Output the (X, Y) coordinate of the center of the cell containing the given text.  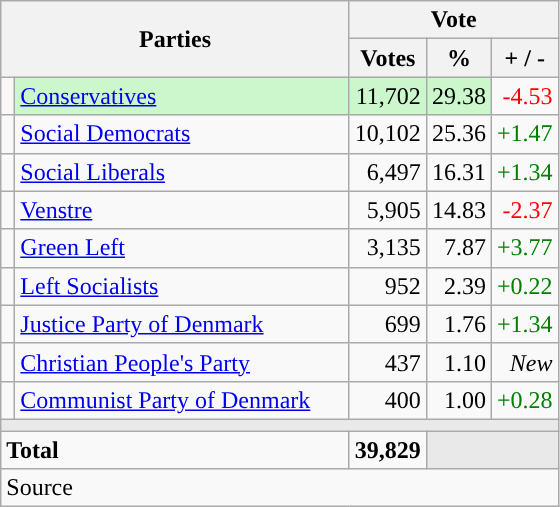
% (458, 58)
1.76 (458, 324)
25.36 (458, 134)
Venstre (182, 210)
+1.47 (524, 134)
2.39 (458, 286)
+0.22 (524, 286)
3,135 (388, 248)
Justice Party of Denmark (182, 324)
Source (280, 488)
7.87 (458, 248)
6,497 (388, 172)
Votes (388, 58)
+ / - (524, 58)
Christian People's Party (182, 362)
New (524, 362)
-4.53 (524, 96)
16.31 (458, 172)
39,829 (388, 449)
14.83 (458, 210)
+0.28 (524, 400)
Vote (454, 20)
Social Liberals (182, 172)
Social Democrats (182, 134)
699 (388, 324)
Communist Party of Denmark (182, 400)
Left Socialists (182, 286)
5,905 (388, 210)
952 (388, 286)
29.38 (458, 96)
-2.37 (524, 210)
1.10 (458, 362)
1.00 (458, 400)
400 (388, 400)
437 (388, 362)
Green Left (182, 248)
Total (176, 449)
11,702 (388, 96)
10,102 (388, 134)
+3.77 (524, 248)
Conservatives (182, 96)
Parties (176, 39)
